Detect which cell encompasses the target text, then output its [x, y] center coordinate. 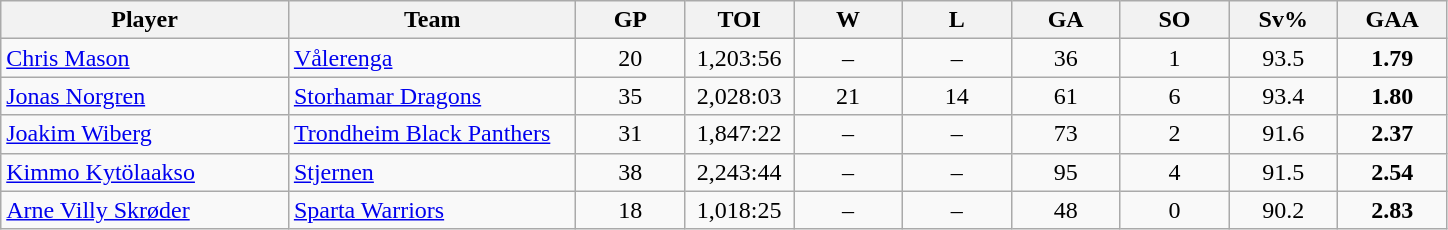
TOI [740, 20]
Stjernen [432, 172]
0 [1174, 210]
W [848, 20]
Jonas Norgren [145, 96]
14 [956, 96]
Joakim Wiberg [145, 134]
18 [630, 210]
Arne Villy Skrøder [145, 210]
1,018:25 [740, 210]
95 [1066, 172]
4 [1174, 172]
6 [1174, 96]
91.6 [1284, 134]
2 [1174, 134]
91.5 [1284, 172]
Sparta Warriors [432, 210]
Trondheim Black Panthers [432, 134]
31 [630, 134]
GA [1066, 20]
21 [848, 96]
90.2 [1284, 210]
Vålerenga [432, 58]
1,847:22 [740, 134]
2,243:44 [740, 172]
SO [1174, 20]
2.37 [1392, 134]
73 [1066, 134]
1.80 [1392, 96]
20 [630, 58]
L [956, 20]
93.5 [1284, 58]
36 [1066, 58]
GAA [1392, 20]
48 [1066, 210]
2.54 [1392, 172]
61 [1066, 96]
2,028:03 [740, 96]
Kimmo Kytölaakso [145, 172]
Team [432, 20]
93.4 [1284, 96]
1.79 [1392, 58]
GP [630, 20]
1,203:56 [740, 58]
Sv% [1284, 20]
35 [630, 96]
Storhamar Dragons [432, 96]
Chris Mason [145, 58]
38 [630, 172]
Player [145, 20]
2.83 [1392, 210]
1 [1174, 58]
